Scan for the cell matching the given text and deliver its [X, Y] coordinate at center. 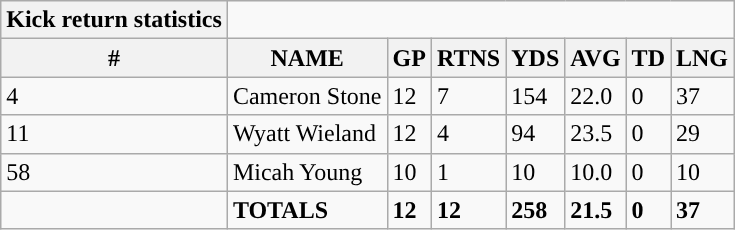
TOTALS [307, 210]
Kick return statistics [114, 20]
Cameron Stone [307, 96]
Wyatt Wieland [307, 134]
AVG [596, 58]
154 [536, 96]
# [114, 58]
10.0 [596, 172]
23.5 [596, 134]
94 [536, 134]
RTNS [468, 58]
58 [114, 172]
YDS [536, 58]
LNG [702, 58]
GP [409, 58]
258 [536, 210]
11 [114, 134]
NAME [307, 58]
22.0 [596, 96]
21.5 [596, 210]
7 [468, 96]
1 [468, 172]
TD [648, 58]
29 [702, 134]
Micah Young [307, 172]
